Identify which cell holds the provided text, then report its [x, y] central coordinate. 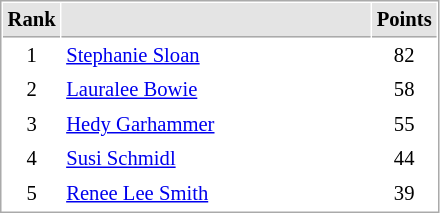
55 [404, 124]
Rank [32, 20]
Points [404, 20]
39 [404, 194]
82 [404, 56]
5 [32, 194]
Susi Schmidl [216, 158]
Lauralee Bowie [216, 90]
Renee Lee Smith [216, 194]
Hedy Garhammer [216, 124]
Stephanie Sloan [216, 56]
58 [404, 90]
44 [404, 158]
4 [32, 158]
3 [32, 124]
1 [32, 56]
2 [32, 90]
